Detect which cell encompasses the target text, then output its (X, Y) center coordinate. 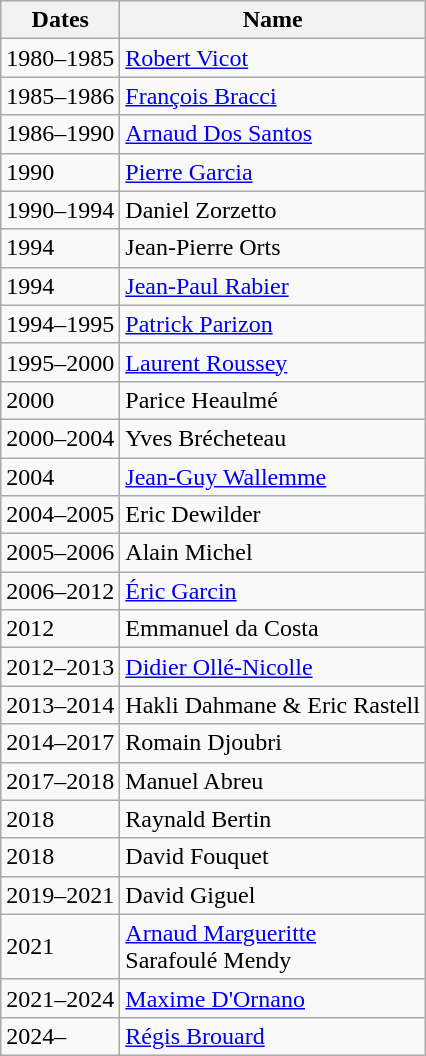
Raynald Bertin (273, 819)
Daniel Zorzetto (273, 210)
David Giguel (273, 895)
François Bracci (273, 96)
Hakli Dahmane & Eric Rastell (273, 705)
Jean-Guy Wallemme (273, 477)
Régis Brouard (273, 1036)
2012–2013 (60, 667)
2014–2017 (60, 743)
Robert Vicot (273, 58)
1990–1994 (60, 210)
Arnaud MargueritteSarafoulé Mendy (273, 946)
Parice Heaulmé (273, 400)
Patrick Parizon (273, 324)
2012 (60, 629)
Name (273, 20)
David Fouquet (273, 857)
2004 (60, 477)
1994–1995 (60, 324)
Arnaud Dos Santos (273, 134)
2024– (60, 1036)
1995–2000 (60, 362)
2004–2005 (60, 515)
Yves Brécheteau (273, 438)
1986–1990 (60, 134)
2017–2018 (60, 781)
Didier Ollé-Nicolle (273, 667)
Laurent Roussey (273, 362)
1990 (60, 172)
Dates (60, 20)
Manuel Abreu (273, 781)
2000 (60, 400)
2019–2021 (60, 895)
Romain Djoubri (273, 743)
Jean-Paul Rabier (273, 286)
Éric Garcin (273, 591)
Eric Dewilder (273, 515)
2000–2004 (60, 438)
Pierre Garcia (273, 172)
1985–1986 (60, 96)
2005–2006 (60, 553)
2013–2014 (60, 705)
Jean-Pierre Orts (273, 248)
Alain Michel (273, 553)
2021–2024 (60, 998)
1980–1985 (60, 58)
2021 (60, 946)
Emmanuel da Costa (273, 629)
Maxime D'Ornano (273, 998)
2006–2012 (60, 591)
